Return [X, Y] of the center of cell containing provided text 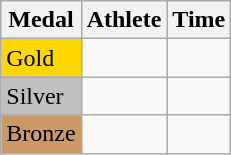
Athlete [124, 20]
Gold [41, 58]
Time [199, 20]
Silver [41, 96]
Bronze [41, 134]
Medal [41, 20]
